Identify which cell holds the provided text, then report its [X, Y] central coordinate. 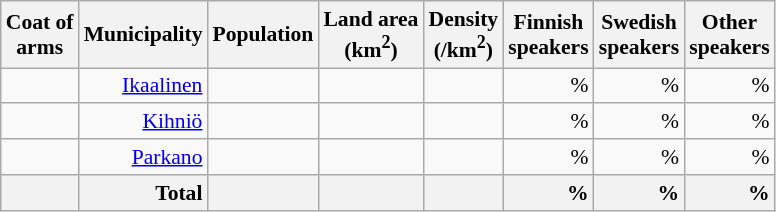
Total [144, 193]
Land area(km2) [370, 34]
Population [262, 34]
Finnishspeakers [548, 34]
Parkano [144, 157]
Density(/km2) [463, 34]
Ikaalinen [144, 86]
Kihniö [144, 122]
Municipality [144, 34]
Coat ofarms [40, 34]
Swedishspeakers [639, 34]
Otherspeakers [729, 34]
